Locate the cell with the specified text and output its (x, y) center coordinate. 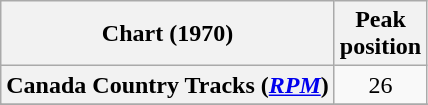
Peakposition (380, 34)
Chart (1970) (168, 34)
Canada Country Tracks (RPM) (168, 85)
26 (380, 85)
